Return the (x, y) coordinate for the center point of the cell that contains the specified text.  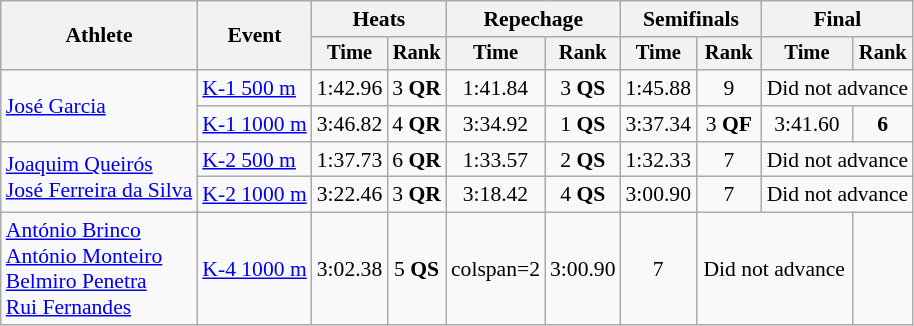
3:22.46 (350, 195)
1 QS (582, 124)
Athlete (100, 36)
3:37.34 (658, 124)
2 QS (582, 160)
3 QS (582, 88)
K-1 1000 m (254, 124)
K-2 1000 m (254, 195)
1:33.57 (496, 160)
3:34.92 (496, 124)
K-2 500 m (254, 160)
3:18.42 (496, 195)
Heats (379, 19)
6 (882, 124)
4 QR (416, 124)
colspan=2 (496, 269)
6 QR (416, 160)
1:45.88 (658, 88)
Repechage (534, 19)
K-4 1000 m (254, 269)
Joaquim Queirós José Ferreira da Silva (100, 178)
K-1 500 m (254, 88)
Semifinals (692, 19)
5 QS (416, 269)
José Garcia (100, 106)
António Brinco António Monteiro Belmiro Penetra Rui Fernandes (100, 269)
9 (729, 88)
3:46.82 (350, 124)
Final (838, 19)
1:32.33 (658, 160)
3:41.60 (808, 124)
Event (254, 36)
1:37.73 (350, 160)
3 QF (729, 124)
1:41.84 (496, 88)
3:02.38 (350, 269)
4 QS (582, 195)
1:42.96 (350, 88)
